Provide the [x, y] coordinate of the cell's center where the given text is located.  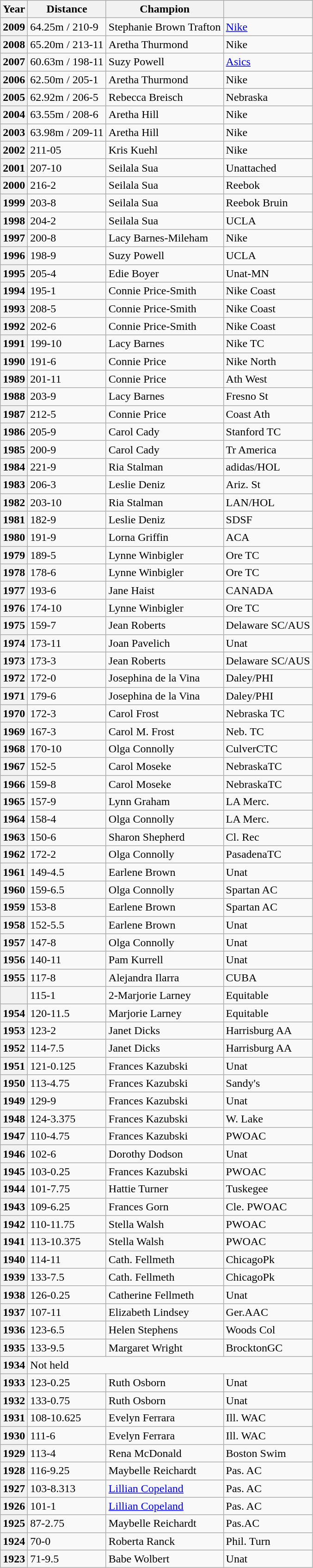
1967 [14, 766]
1932 [14, 1401]
1984 [14, 467]
1998 [14, 221]
Jane Haist [165, 590]
149-4.5 [67, 872]
1938 [14, 1295]
Woods Col [268, 1330]
Boston Swim [268, 1453]
1989 [14, 379]
1992 [14, 326]
1933 [14, 1383]
Neb. TC [268, 731]
158-4 [67, 819]
102-6 [67, 1154]
1988 [14, 397]
Nike North [268, 361]
159-8 [67, 784]
1996 [14, 256]
200-9 [67, 449]
Lorna Griffin [165, 538]
110-11.75 [67, 1224]
Stephanie Brown Trafton [165, 27]
109-6.25 [67, 1207]
1981 [14, 520]
179-6 [67, 696]
1986 [14, 432]
203-9 [67, 397]
CulverCTC [268, 749]
1943 [14, 1207]
Alejandra Ilarra [165, 978]
2007 [14, 62]
Nebraska TC [268, 713]
1978 [14, 573]
150-6 [67, 837]
1994 [14, 291]
2-Marjorie Larney [165, 995]
206-3 [67, 484]
1945 [14, 1171]
152-5.5 [67, 925]
2006 [14, 80]
1956 [14, 960]
114-7.5 [67, 1048]
1991 [14, 344]
174-10 [67, 608]
1976 [14, 608]
1959 [14, 907]
1980 [14, 538]
Nike TC [268, 344]
1958 [14, 925]
Joan Pavelich [165, 643]
Margaret Wright [165, 1348]
62.50m / 205-1 [67, 80]
1979 [14, 555]
172-3 [67, 713]
1954 [14, 1013]
Lynn Graham [165, 802]
1939 [14, 1277]
Ath West [268, 379]
1995 [14, 273]
adidas/HOL [268, 467]
126-0.25 [67, 1295]
Cle. PWOAC [268, 1207]
63.98m / 209-11 [67, 132]
Carol Frost [165, 713]
207-10 [67, 167]
1955 [14, 978]
103-8.313 [67, 1488]
Coast Ath [268, 414]
173-3 [67, 661]
63.55m / 208-6 [67, 115]
Fresno St [268, 397]
101-1 [67, 1506]
1942 [14, 1224]
Stanford TC [268, 432]
116-9.25 [67, 1471]
Cl. Rec [268, 837]
1966 [14, 784]
62.92m / 206-5 [67, 97]
205-9 [67, 432]
1931 [14, 1418]
110-4.75 [67, 1136]
Rena McDonald [165, 1453]
124-3.375 [67, 1119]
123-0.25 [67, 1383]
203-8 [67, 203]
71-9.5 [67, 1559]
204-2 [67, 221]
Lacy Barnes-Mileham [165, 238]
2000 [14, 185]
2003 [14, 132]
70-0 [67, 1541]
1936 [14, 1330]
1952 [14, 1048]
101-7.75 [67, 1189]
Marjorie Larney [165, 1013]
1924 [14, 1541]
195-1 [67, 291]
107-11 [67, 1312]
212-5 [67, 414]
1946 [14, 1154]
216-2 [67, 185]
Roberta Ranck [165, 1541]
Nebraska [268, 97]
173-11 [67, 643]
1951 [14, 1066]
Distance [67, 9]
129-9 [67, 1101]
1977 [14, 590]
198-9 [67, 256]
Sharon Shepherd [165, 837]
1923 [14, 1559]
1990 [14, 361]
191-9 [67, 538]
108-10.625 [67, 1418]
1960 [14, 890]
114-11 [67, 1259]
Phil. Turn [268, 1541]
121-0.125 [67, 1066]
2001 [14, 167]
123-6.5 [67, 1330]
1947 [14, 1136]
Hattie Turner [165, 1189]
Tuskegee [268, 1189]
120-11.5 [67, 1013]
178-6 [67, 573]
191-6 [67, 361]
Frances Gorn [165, 1207]
Ariz. St [268, 484]
1940 [14, 1259]
123-2 [67, 1030]
201-11 [67, 379]
152-5 [67, 766]
1953 [14, 1030]
211-05 [67, 150]
172-2 [67, 855]
1949 [14, 1101]
1964 [14, 819]
Rebecca Breisch [165, 97]
1925 [14, 1524]
133-0.75 [67, 1401]
Year [14, 9]
1941 [14, 1242]
Not held [170, 1365]
103-0.25 [67, 1171]
Champion [165, 9]
172-0 [67, 678]
1934 [14, 1365]
60.63m / 198-11 [67, 62]
133-7.5 [67, 1277]
1937 [14, 1312]
182-9 [67, 520]
Sandy's [268, 1084]
208-5 [67, 309]
1975 [14, 626]
221-9 [67, 467]
2009 [14, 27]
133-9.5 [67, 1348]
1993 [14, 309]
113-4 [67, 1453]
1999 [14, 203]
1963 [14, 837]
1950 [14, 1084]
1965 [14, 802]
1968 [14, 749]
LAN/HOL [268, 502]
1982 [14, 502]
113-10.375 [67, 1242]
167-3 [67, 731]
ACA [268, 538]
CANADA [268, 590]
2002 [14, 150]
Carol M. Frost [165, 731]
115-1 [67, 995]
SDSF [268, 520]
1935 [14, 1348]
159-7 [67, 626]
Kris Kuehl [165, 150]
CUBA [268, 978]
2008 [14, 44]
Unattached [268, 167]
203-10 [67, 502]
111-6 [67, 1436]
1970 [14, 713]
Reebok Bruin [268, 203]
1927 [14, 1488]
Asics [268, 62]
Ger.AAC [268, 1312]
PasadenaTC [268, 855]
117-8 [67, 978]
1974 [14, 643]
1961 [14, 872]
Edie Boyer [165, 273]
205-4 [67, 273]
153-8 [67, 907]
65.20m / 213-11 [67, 44]
Dorothy Dodson [165, 1154]
1930 [14, 1436]
1962 [14, 855]
1985 [14, 449]
Elizabeth Lindsey [165, 1312]
Reebok [268, 185]
202-6 [67, 326]
2004 [14, 115]
87-2.75 [67, 1524]
1948 [14, 1119]
1987 [14, 414]
1972 [14, 678]
199-10 [67, 344]
64.25m / 210-9 [67, 27]
1971 [14, 696]
1973 [14, 661]
Pam Kurrell [165, 960]
BrocktonGC [268, 1348]
140-11 [67, 960]
Pas.AC [268, 1524]
W. Lake [268, 1119]
Tr America [268, 449]
189-5 [67, 555]
1983 [14, 484]
1944 [14, 1189]
Unat-MN [268, 273]
1969 [14, 731]
Babe Wolbert [165, 1559]
193-6 [67, 590]
157-9 [67, 802]
170-10 [67, 749]
147-8 [67, 942]
113-4.75 [67, 1084]
159-6.5 [67, 890]
1929 [14, 1453]
1926 [14, 1506]
1957 [14, 942]
Helen Stephens [165, 1330]
Catherine Fellmeth [165, 1295]
200-8 [67, 238]
2005 [14, 97]
1928 [14, 1471]
1997 [14, 238]
